For the text-containing cell, return its midpoint in (x, y) coordinate format. 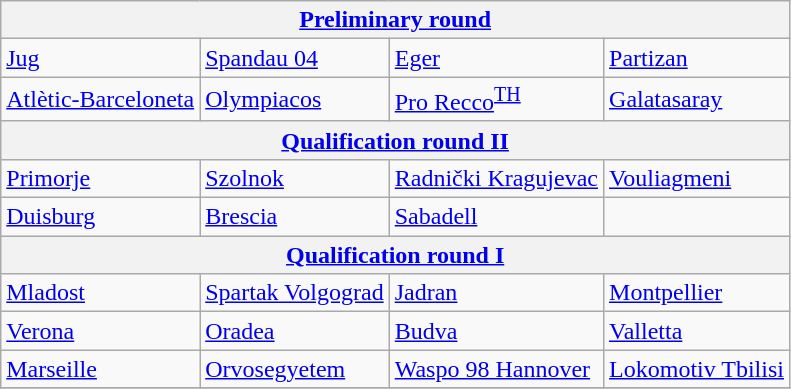
Szolnok (294, 178)
Pro ReccoTH (496, 100)
Radnički Kragujevac (496, 178)
Marseille (100, 369)
Verona (100, 331)
Mladost (100, 293)
Olympiacos (294, 100)
Sabadell (496, 217)
Spandau 04 (294, 58)
Primorje (100, 178)
Oradea (294, 331)
Qualification round I (396, 255)
Brescia (294, 217)
Jug (100, 58)
Valletta (697, 331)
Montpellier (697, 293)
Partizan (697, 58)
Qualification round II (396, 140)
Duisburg (100, 217)
Vouliagmeni (697, 178)
Orvosegyetem (294, 369)
Galatasaray (697, 100)
Waspo 98 Hannover (496, 369)
Budva (496, 331)
Lokomotiv Tbilisi (697, 369)
Spartak Volgograd (294, 293)
Atlètic-Barceloneta (100, 100)
Jadran (496, 293)
Eger (496, 58)
Preliminary round (396, 20)
